Return the (x, y) coordinate for the center point of the cell that contains the specified text.  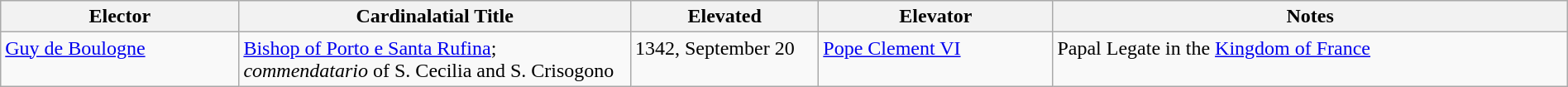
Elevator (936, 17)
1342, September 20 (724, 60)
Bishop of Porto e Santa Rufina; commendatario of S. Cecilia and S. Crisogono (435, 60)
Papal Legate in the Kingdom of France (1310, 60)
Cardinalatial Title (435, 17)
Notes (1310, 17)
Pope Clement VI (936, 60)
Guy de Boulogne (120, 60)
Elector (120, 17)
Elevated (724, 17)
